Return [x, y] of the center of cell containing provided text 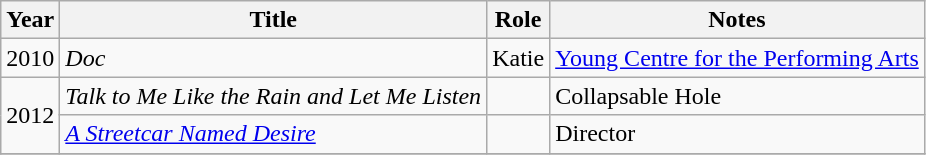
Notes [738, 20]
A Streetcar Named Desire [274, 134]
Doc [274, 58]
2012 [30, 115]
Young Centre for the Performing Arts [738, 58]
Talk to Me Like the Rain and Let Me Listen [274, 96]
Director [738, 134]
Title [274, 20]
Year [30, 20]
2010 [30, 58]
Role [518, 20]
Katie [518, 58]
Collapsable Hole [738, 96]
